Determine the [X, Y] coordinate at the center of the cell enclosing the given text.  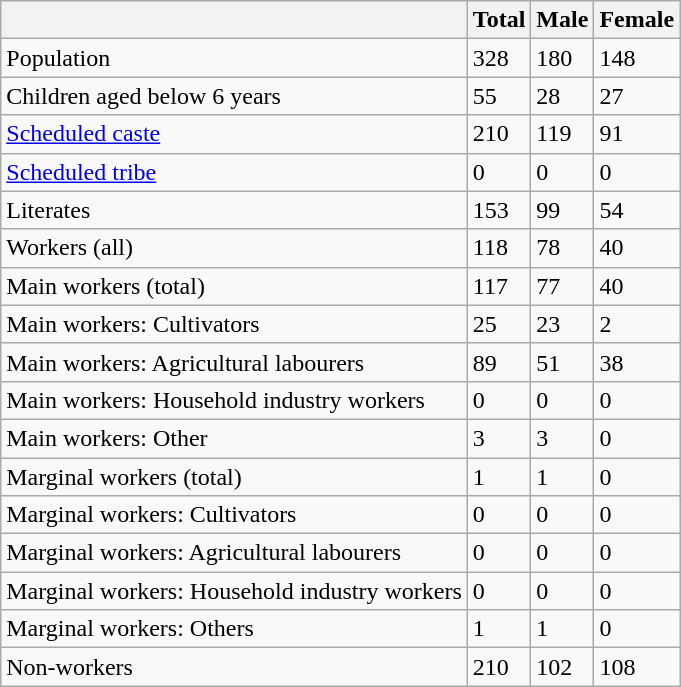
117 [499, 286]
89 [499, 362]
180 [562, 58]
102 [562, 667]
91 [637, 134]
Total [499, 20]
328 [499, 58]
54 [637, 210]
38 [637, 362]
Population [234, 58]
118 [499, 248]
51 [562, 362]
Main workers: Household industry workers [234, 400]
Non-workers [234, 667]
25 [499, 324]
Main workers: Other [234, 438]
23 [562, 324]
119 [562, 134]
148 [637, 58]
Marginal workers: Household industry workers [234, 591]
Children aged below 6 years [234, 96]
Marginal workers: Others [234, 629]
Workers (all) [234, 248]
Marginal workers (total) [234, 477]
108 [637, 667]
27 [637, 96]
55 [499, 96]
Scheduled caste [234, 134]
Scheduled tribe [234, 172]
Male [562, 20]
78 [562, 248]
153 [499, 210]
Main workers (total) [234, 286]
Marginal workers: Agricultural labourers [234, 553]
77 [562, 286]
Literates [234, 210]
28 [562, 96]
2 [637, 324]
Female [637, 20]
Main workers: Agricultural labourers [234, 362]
Main workers: Cultivators [234, 324]
99 [562, 210]
Marginal workers: Cultivators [234, 515]
